Detect which cell encompasses the target text, then output its [x, y] center coordinate. 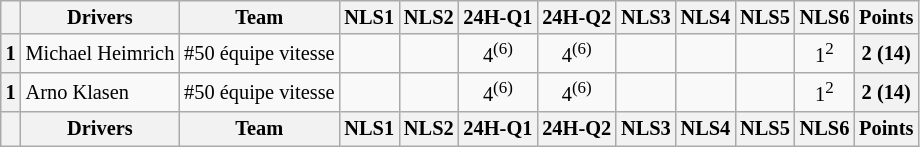
Arno Klasen [100, 92]
Michael Heimrich [100, 54]
